Provide the [x, y] coordinate of the cell's center where the given text is located.  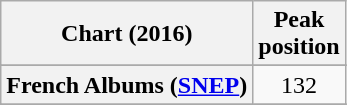
Chart (2016) [127, 34]
132 [299, 85]
Peak position [299, 34]
French Albums (SNEP) [127, 85]
